For the text-containing cell, return its midpoint in (X, Y) coordinate format. 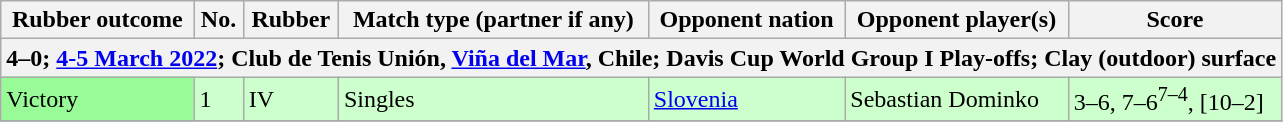
Rubber (290, 20)
Victory (98, 100)
Opponent nation (746, 20)
Opponent player(s) (956, 20)
1 (218, 100)
IV (290, 100)
Singles (493, 100)
Score (1175, 20)
Match type (partner if any) (493, 20)
No. (218, 20)
Sebastian Dominko (956, 100)
Rubber outcome (98, 20)
3–6, 7–67–4, [10–2] (1175, 100)
Slovenia (746, 100)
4–0; 4-5 March 2022; Club de Tenis Unión, Viña del Mar, Chile; Davis Cup World Group I Play-offs; Clay (outdoor) surface (642, 58)
